Locate the cell with the specified text and output its [x, y] center coordinate. 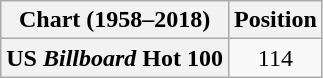
US Billboard Hot 100 [115, 58]
Position [276, 20]
114 [276, 58]
Chart (1958–2018) [115, 20]
